From the cell containing the given text, extract its center point as (X, Y) coordinate. 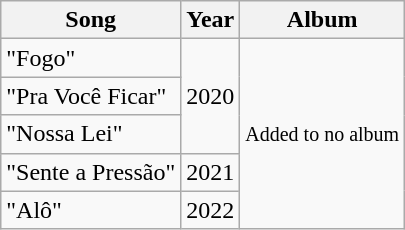
2021 (210, 172)
Year (210, 20)
"Alô" (91, 210)
Song (91, 20)
"Pra Você Ficar" (91, 96)
Album (322, 20)
"Nossa Lei" (91, 134)
Added to no album (322, 134)
"Fogo" (91, 58)
2020 (210, 96)
"Sente a Pressão" (91, 172)
2022 (210, 210)
